Find where the given text appears and provide that cell's center as [x, y] coordinate. 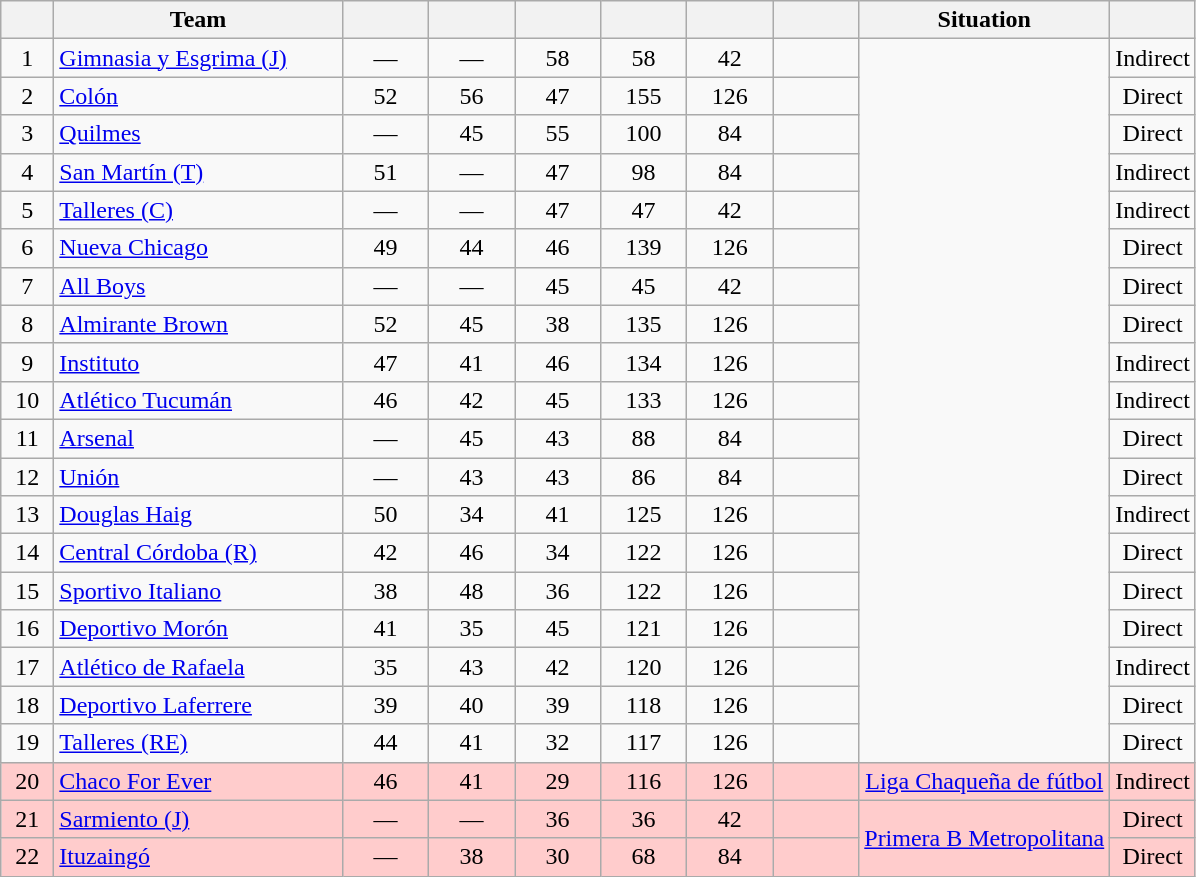
Deportivo Laferrere [198, 705]
125 [644, 515]
55 [557, 134]
16 [28, 629]
2 [28, 96]
Gimnasia y Esgrima (J) [198, 58]
121 [644, 629]
Talleres (C) [198, 210]
Nueva Chicago [198, 248]
40 [471, 705]
Talleres (RE) [198, 743]
17 [28, 667]
29 [557, 781]
Atlético de Rafaela [198, 667]
Deportivo Morón [198, 629]
21 [28, 819]
3 [28, 134]
9 [28, 362]
11 [28, 438]
30 [557, 857]
49 [385, 248]
San Martín (T) [198, 172]
Sarmiento (J) [198, 819]
7 [28, 286]
1 [28, 58]
10 [28, 400]
Ituzaingó [198, 857]
6 [28, 248]
Sportivo Italiano [198, 591]
51 [385, 172]
139 [644, 248]
32 [557, 743]
48 [471, 591]
Unión [198, 477]
86 [644, 477]
13 [28, 515]
19 [28, 743]
Primera B Metropolitana [984, 838]
Situation [984, 20]
18 [28, 705]
Douglas Haig [198, 515]
116 [644, 781]
135 [644, 324]
15 [28, 591]
8 [28, 324]
133 [644, 400]
Arsenal [198, 438]
Colón [198, 96]
Liga Chaqueña de fútbol [984, 781]
56 [471, 96]
20 [28, 781]
120 [644, 667]
4 [28, 172]
All Boys [198, 286]
155 [644, 96]
88 [644, 438]
118 [644, 705]
Team [198, 20]
117 [644, 743]
50 [385, 515]
14 [28, 553]
68 [644, 857]
98 [644, 172]
Chaco For Ever [198, 781]
22 [28, 857]
5 [28, 210]
Instituto [198, 362]
Almirante Brown [198, 324]
Quilmes [198, 134]
12 [28, 477]
Central Córdoba (R) [198, 553]
Atlético Tucumán [198, 400]
134 [644, 362]
100 [644, 134]
